Return [X, Y] of the center of cell containing provided text 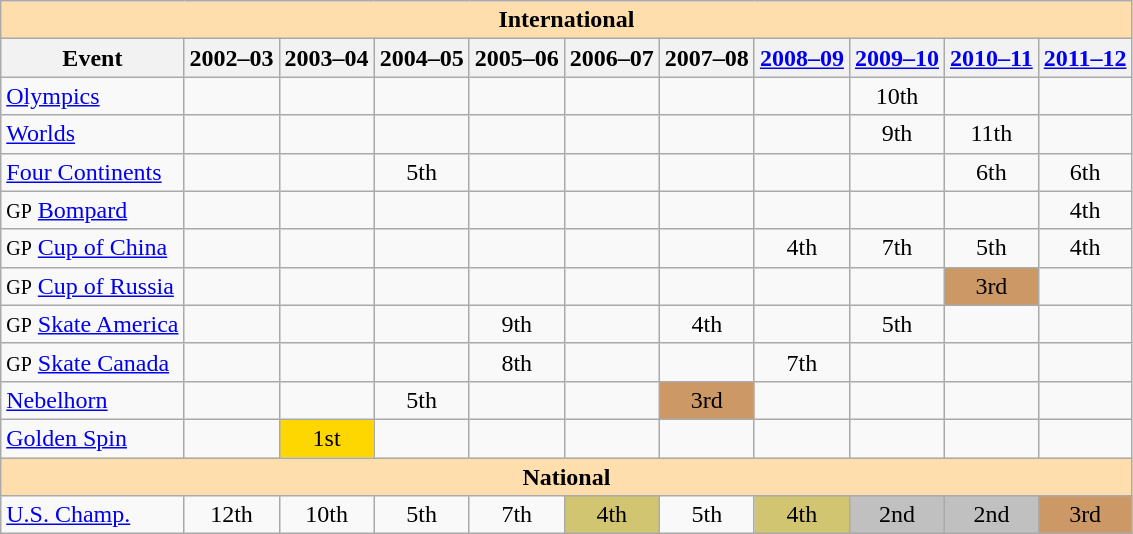
2005–06 [516, 58]
2006–07 [612, 58]
GP Skate America [92, 324]
11th [992, 134]
2008–09 [802, 58]
Golden Spin [92, 438]
12th [232, 515]
8th [516, 362]
GP Skate Canada [92, 362]
Nebelhorn [92, 400]
GP Cup of Russia [92, 286]
U.S. Champ. [92, 515]
2009–10 [896, 58]
GP Cup of China [92, 248]
1st [326, 438]
2003–04 [326, 58]
Worlds [92, 134]
2004–05 [422, 58]
2011–12 [1085, 58]
Four Continents [92, 172]
National [566, 477]
Olympics [92, 96]
Event [92, 58]
2007–08 [706, 58]
GP Bompard [92, 210]
International [566, 20]
2010–11 [992, 58]
2002–03 [232, 58]
